Return [x, y] of the center of cell containing provided text 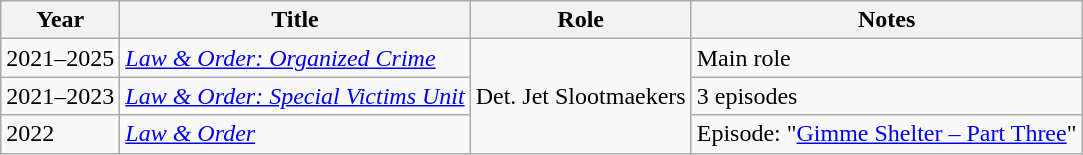
2022 [60, 134]
Role [580, 20]
Det. Jet Slootmaekers [580, 96]
Law & Order [295, 134]
3 episodes [886, 96]
2021–2023 [60, 96]
Year [60, 20]
Notes [886, 20]
Episode: "Gimme Shelter – Part Three" [886, 134]
2021–2025 [60, 58]
Main role [886, 58]
Law & Order: Organized Crime [295, 58]
Law & Order: Special Victims Unit [295, 96]
Title [295, 20]
